For the text-containing cell, return its midpoint in (X, Y) coordinate format. 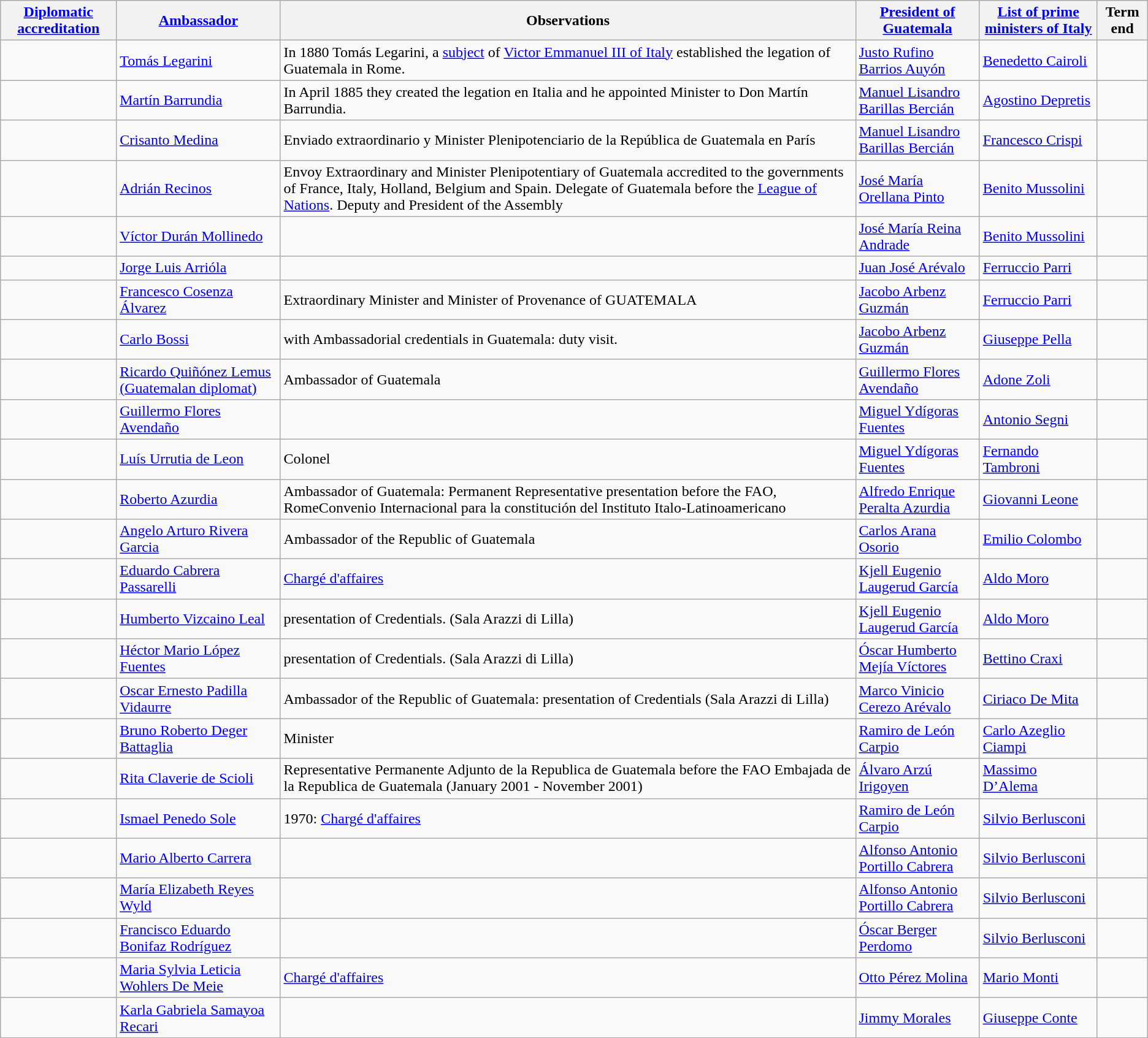
Adrián Recinos (199, 188)
Bruno Roberto Deger Battaglia (199, 738)
Óscar Humberto Mejía Víctores (917, 658)
Otto Pérez Molina (917, 977)
President of Guatemala (917, 21)
Justo Rufino Barrios Auyón (917, 60)
Eduardo Cabrera Passarelli (199, 579)
Jimmy Morales (917, 1018)
José María Orellana Pinto (917, 188)
Agostino Depretis (1038, 101)
Oscar Ernesto Padilla Vidaurre (199, 699)
Álvaro Arzú Irigoyen (917, 779)
In 1880 Tomás Legarini, a subject of Victor Emmanuel III of Italy established the legation of Guatemala in Rome. (568, 60)
Tomás Legarini (199, 60)
Ciriaco De Mita (1038, 699)
Maria Sylvia Leticia Wohlers De Meie (199, 977)
1970: Chargé d'affaires (568, 818)
Extraordinary Minister and Minister of Provenance of GUATEMALA (568, 299)
Héctor Mario López Fuentes (199, 658)
Representative Permanente Adjunto de la Republica de Guatemala before the FAO Embajada de la Republica de Guatemala (January 2001 - November 2001) (568, 779)
Ismael Penedo Sole (199, 818)
Observations (568, 21)
Ambassador of the Republic of Guatemala: presentation of Credentials (Sala Arazzi di Lilla) (568, 699)
Term end (1122, 21)
Giuseppe Conte (1038, 1018)
Diplomatic accreditation (59, 21)
with Ambassadorial credentials in Guatemala: duty visit. (568, 340)
Francisco Eduardo Bonifaz Rodríguez (199, 938)
List of prime ministers of Italy (1038, 21)
Ambassador (199, 21)
Juan José Arévalo (917, 268)
In April 1885 they created the legation en Italia and he appointed Minister to Don Martín Barrundia. (568, 101)
Benedetto Cairoli (1038, 60)
Alfredo Enrique Peralta Azurdia (917, 499)
Bettino Craxi (1038, 658)
Humberto Vizcaino Leal (199, 619)
Víctor Durán Mollinedo (199, 237)
Mario Monti (1038, 977)
Antonio Segni (1038, 419)
Fernando Tambroni (1038, 459)
Carlo Azeglio Ciampi (1038, 738)
Crisanto Medina (199, 140)
Angelo Arturo Rivera Garcia (199, 540)
Carlo Bossi (199, 340)
Carlos Arana Osorio (917, 540)
Jorge Luis Arrióla (199, 268)
Enviado extraordinario y Minister Plenipotenciario de la República de Guatemala en París (568, 140)
Emilio Colombo (1038, 540)
José María Reina Andrade (917, 237)
Karla Gabriela Samayoa Recari (199, 1018)
Minister (568, 738)
Giuseppe Pella (1038, 340)
Martín Barrundia (199, 101)
María Elizabeth Reyes Wyld (199, 898)
Francesco Cosenza Álvarez (199, 299)
Colonel (568, 459)
Óscar Berger Perdomo (917, 938)
Luís Urrutia de Leon (199, 459)
Marco Vinicio Cerezo Arévalo (917, 699)
Ambassador of the Republic of Guatemala (568, 540)
Rita Claverie de Scioli (199, 779)
Roberto Azurdia (199, 499)
Ricardo Quiñónez Lemus (Guatemalan diplomat) (199, 379)
Adone Zoli (1038, 379)
Francesco Crispi (1038, 140)
Ambassador of Guatemala (568, 379)
Massimo D’Alema (1038, 779)
Giovanni Leone (1038, 499)
Mario Alberto Carrera (199, 858)
